Locate the cell with the specified text and output its [X, Y] center coordinate. 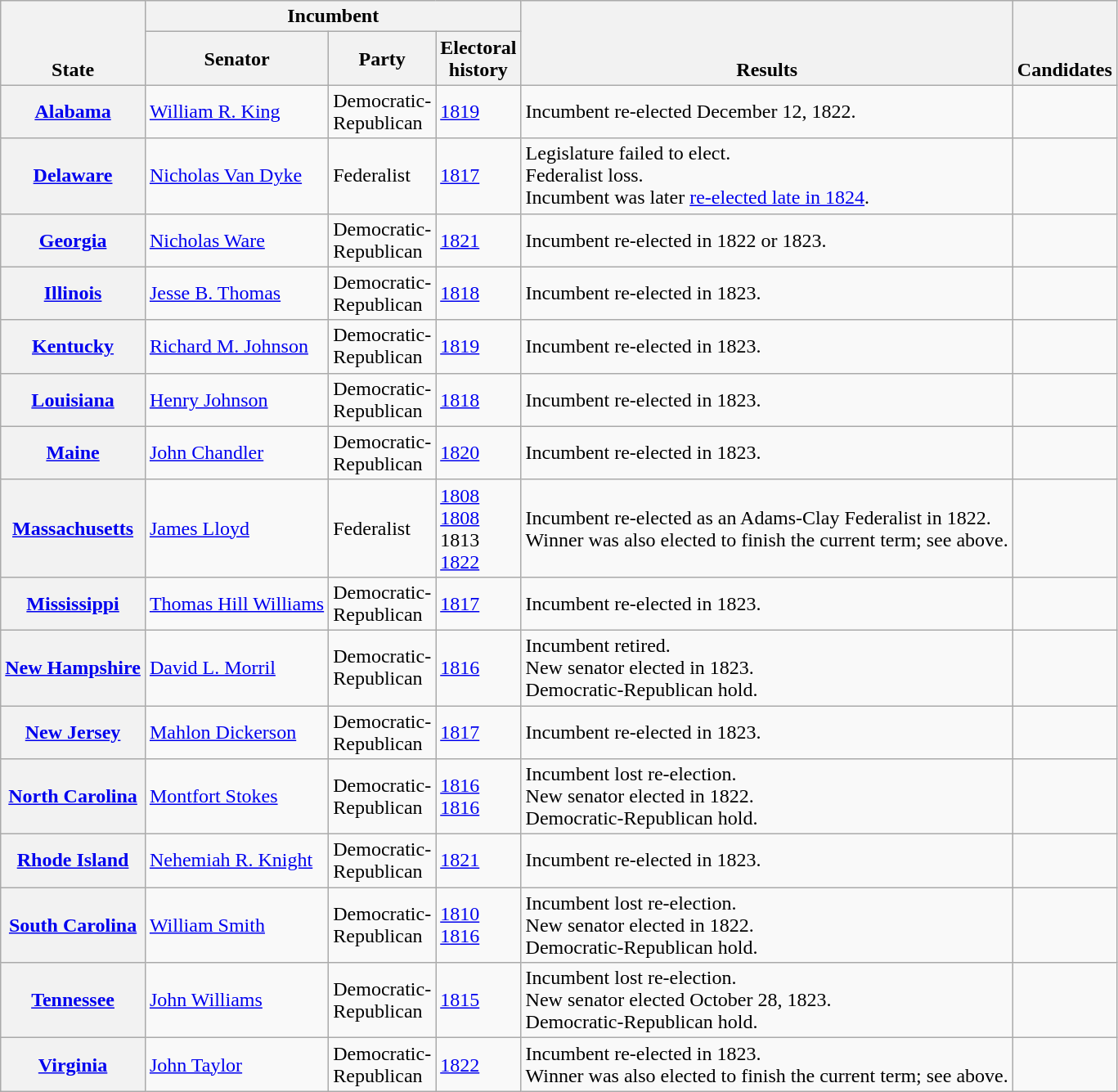
1810 1816 [478, 925]
1815 [478, 1000]
Massachusetts [74, 528]
Party [383, 59]
New Hampshire [74, 667]
John Williams [236, 1000]
Rhode Island [74, 861]
Nehemiah R. Knight [236, 861]
Legislature failed to elect.Federalist loss.Incumbent was later re-elected late in 1824. [767, 176]
Nicholas Ware [236, 240]
Electoralhistory [478, 59]
William R. King [236, 111]
North Carolina [74, 797]
New Jersey [74, 731]
Mahlon Dickerson [236, 731]
Delaware [74, 176]
Nicholas Van Dyke [236, 176]
Results [767, 43]
Thomas Hill Williams [236, 604]
1816 [478, 667]
1820 [478, 453]
Candidates [1065, 43]
State [74, 43]
John Chandler [236, 453]
Louisiana [74, 399]
Incumbent re-elected as an Adams-Clay Federalist in 1822.Winner was also elected to finish the current term; see above. [767, 528]
South Carolina [74, 925]
Richard M. Johnson [236, 347]
Incumbent retired.New senator elected in 1823.Democratic-Republican hold. [767, 667]
Incumbent lost re-election.New senator elected October 28, 1823.Democratic-Republican hold. [767, 1000]
1822 [478, 1065]
Henry Johnson [236, 399]
Incumbent re-elected in 1823.Winner was also elected to finish the current term; see above. [767, 1065]
Jesse B. Thomas [236, 293]
Alabama [74, 111]
Georgia [74, 240]
David L. Morril [236, 667]
Tennessee [74, 1000]
1808 18081813 1822 [478, 528]
Incumbent [333, 16]
Montfort Stokes [236, 797]
Kentucky [74, 347]
Virginia [74, 1065]
Illinois [74, 293]
John Taylor [236, 1065]
James Lloyd [236, 528]
Incumbent re-elected December 12, 1822. [767, 111]
William Smith [236, 925]
Mississippi [74, 604]
1816 1816 [478, 797]
Senator [236, 59]
Maine [74, 453]
Incumbent re-elected in 1822 or 1823. [767, 240]
